Locate the cell with the specified text and output its [x, y] center coordinate. 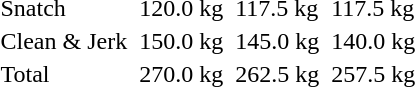
145.0 kg [278, 41]
150.0 kg [182, 41]
